Pinpoint the cell where the given text exists, returning its (x, y) midpoint coordinate. 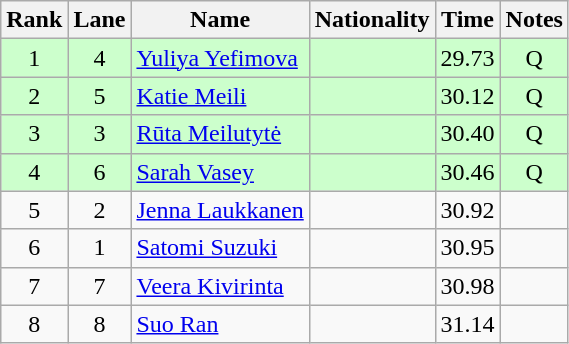
Veera Kivirinta (220, 286)
Lane (100, 20)
30.46 (468, 172)
Sarah Vasey (220, 172)
30.95 (468, 248)
Jenna Laukkanen (220, 210)
Nationality (372, 20)
31.14 (468, 324)
Rank (34, 20)
30.98 (468, 286)
Katie Meili (220, 96)
Name (220, 20)
Satomi Suzuki (220, 248)
30.12 (468, 96)
Yuliya Yefimova (220, 58)
Notes (534, 20)
Suo Ran (220, 324)
Time (468, 20)
29.73 (468, 58)
30.40 (468, 134)
Rūta Meilutytė (220, 134)
30.92 (468, 210)
